Pinpoint the cell where the given text exists, returning its (X, Y) midpoint coordinate. 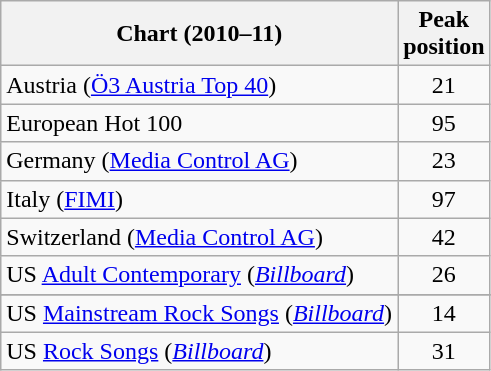
26 (444, 275)
US Mainstream Rock Songs (Billboard) (200, 313)
14 (444, 313)
31 (444, 351)
23 (444, 161)
Switzerland (Media Control AG) (200, 237)
97 (444, 199)
US Adult Contemporary (Billboard) (200, 275)
Italy (FIMI) (200, 199)
Germany (Media Control AG) (200, 161)
Austria (Ö3 Austria Top 40) (200, 85)
42 (444, 237)
Chart (2010–11) (200, 34)
21 (444, 85)
US Rock Songs (Billboard) (200, 351)
Peakposition (444, 34)
95 (444, 123)
European Hot 100 (200, 123)
